Find where the given text appears and provide that cell's center as [x, y] coordinate. 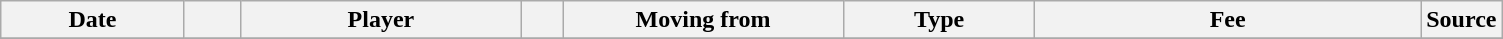
Player [380, 20]
Fee [1228, 20]
Type [940, 20]
Source [1462, 20]
Moving from [702, 20]
Date [93, 20]
